From the cell containing the given text, extract its center point as (X, Y) coordinate. 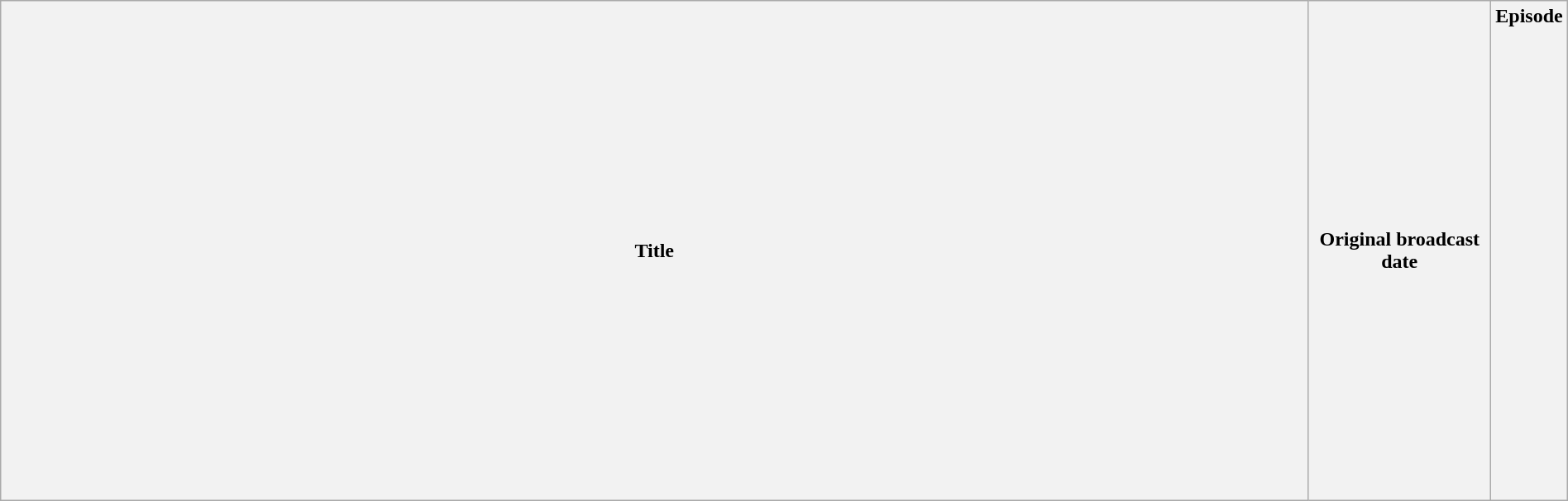
Episode (1529, 251)
Original broadcast date (1399, 251)
Title (655, 251)
